Return the (X, Y) coordinate for the center point of the cell that contains the specified text.  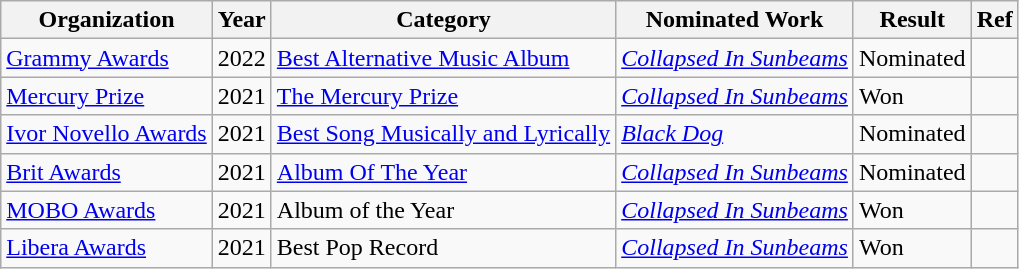
Ref (994, 20)
Libera Awards (107, 248)
Best Pop Record (443, 248)
Grammy Awards (107, 58)
Brit Awards (107, 172)
Year (242, 20)
MOBO Awards (107, 210)
Best Song Musically and Lyrically (443, 134)
2022 (242, 58)
Organization (107, 20)
Nominated Work (735, 20)
Ivor Novello Awards (107, 134)
Black Dog (735, 134)
Album of the Year (443, 210)
Mercury Prize (107, 96)
Result (912, 20)
Category (443, 20)
The Mercury Prize (443, 96)
Album Of The Year (443, 172)
Best Alternative Music Album (443, 58)
